Capture the cell that displays the provided text and extract its [x, y] central coordinate. 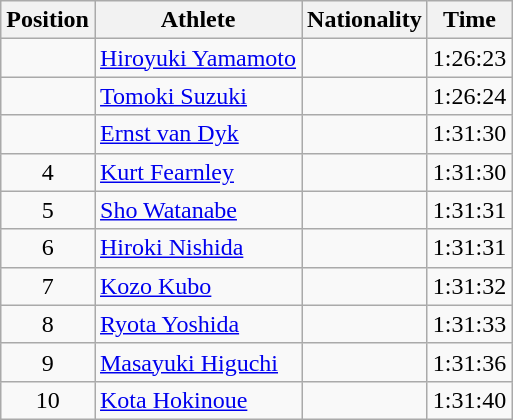
1:31:40 [469, 400]
8 [48, 324]
7 [48, 286]
4 [48, 172]
Masayuki Higuchi [198, 362]
Ryota Yoshida [198, 324]
Tomoki Suzuki [198, 96]
6 [48, 248]
Kurt Fearnley [198, 172]
Hiroyuki Yamamoto [198, 58]
Sho Watanabe [198, 210]
Athlete [198, 20]
Hiroki Nishida [198, 248]
1:31:36 [469, 362]
Kozo Kubo [198, 286]
Ernst van Dyk [198, 134]
5 [48, 210]
1:31:32 [469, 286]
Kota Hokinoue [198, 400]
1:26:23 [469, 58]
10 [48, 400]
Time [469, 20]
1:26:24 [469, 96]
1:31:33 [469, 324]
Position [48, 20]
Nationality [365, 20]
9 [48, 362]
